Find where the given text appears and provide that cell's center as (x, y) coordinate. 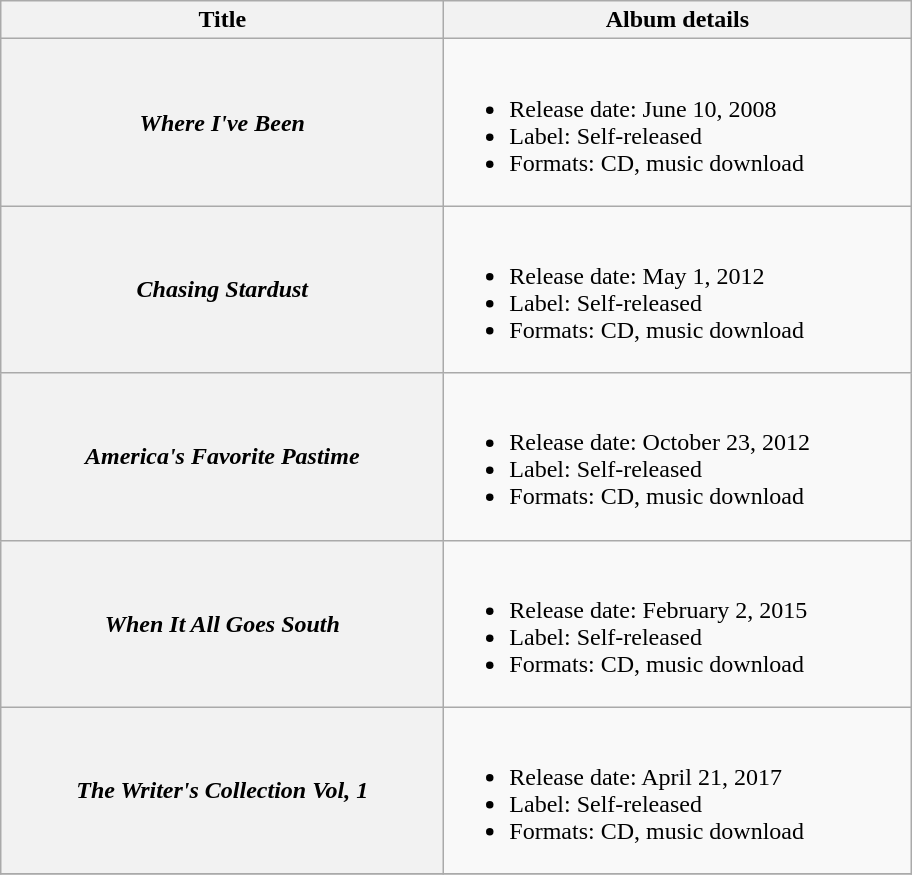
Title (222, 20)
When It All Goes South (222, 624)
Album details (678, 20)
Release date: May 1, 2012Label: Self-releasedFormats: CD, music download (678, 290)
America's Favorite Pastime (222, 456)
Release date: June 10, 2008Label: Self-releasedFormats: CD, music download (678, 122)
The Writer's Collection Vol, 1 (222, 790)
Release date: February 2, 2015Label: Self-releasedFormats: CD, music download (678, 624)
Chasing Stardust (222, 290)
Release date: April 21, 2017Label: Self-releasedFormats: CD, music download (678, 790)
Release date: October 23, 2012Label: Self-releasedFormats: CD, music download (678, 456)
Where I've Been (222, 122)
